Detect which cell encompasses the target text, then output its (X, Y) center coordinate. 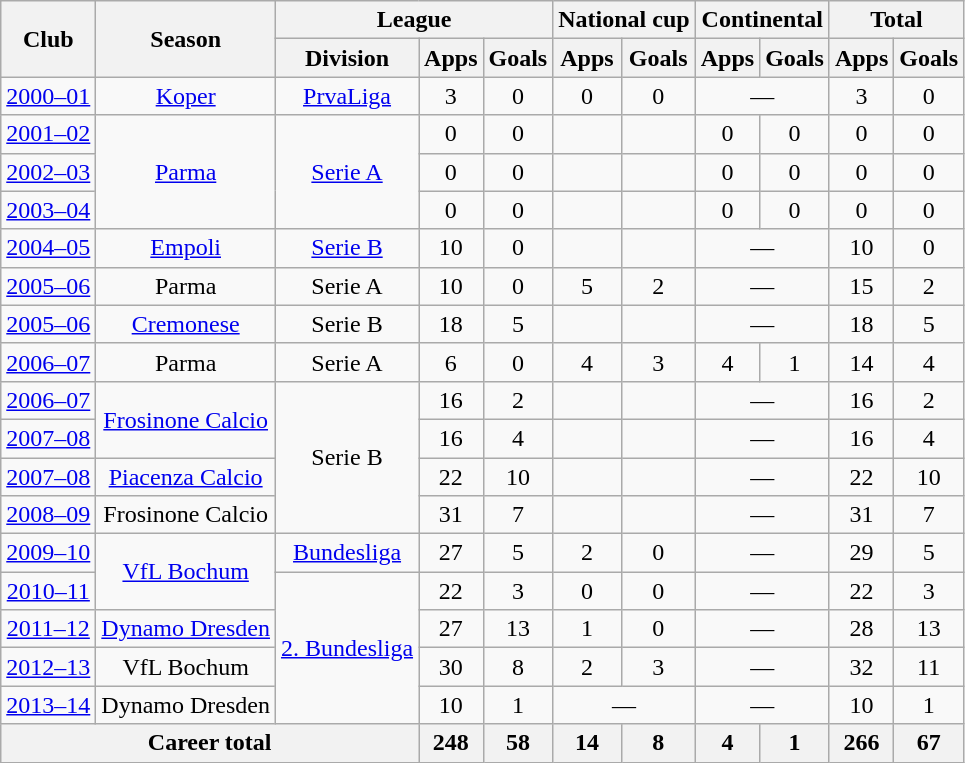
6 (451, 362)
Cremonese (186, 324)
2002–03 (48, 172)
28 (861, 629)
2003–04 (48, 210)
Continental (762, 20)
National cup (624, 20)
2012–13 (48, 667)
Season (186, 39)
30 (451, 667)
2011–12 (48, 629)
15 (861, 286)
266 (861, 743)
67 (929, 743)
PrvaLiga (348, 96)
Division (348, 58)
Koper (186, 96)
11 (929, 667)
248 (451, 743)
Piacenza Calcio (186, 477)
2010–11 (48, 591)
58 (518, 743)
2004–05 (48, 248)
Career total (210, 743)
Club (48, 39)
2009–10 (48, 553)
29 (861, 553)
32 (861, 667)
2. Bundesliga (348, 648)
2001–02 (48, 134)
League (414, 20)
2013–14 (48, 705)
2000–01 (48, 96)
Empoli (186, 248)
Bundesliga (348, 553)
2008–09 (48, 515)
Total (896, 20)
